Output the [x, y] coordinate of the center of the cell containing the given text.  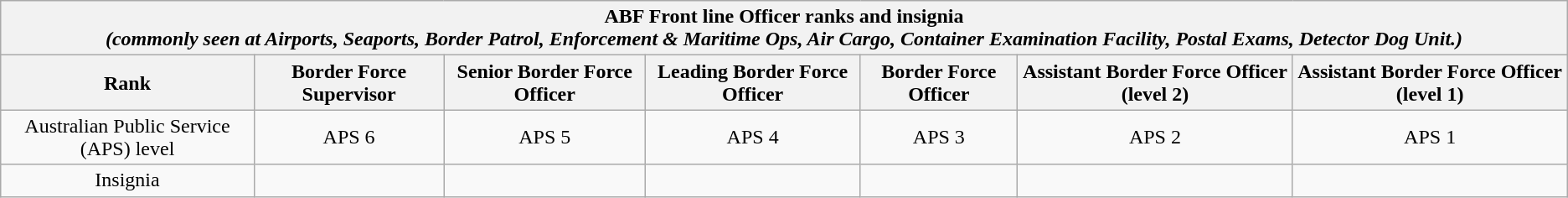
APS 2 [1155, 138]
Rank [127, 82]
Border Force Supervisor [348, 82]
APS 6 [348, 138]
APS 5 [544, 138]
APS 3 [939, 138]
Leading Border Force Officer [752, 82]
Insignia [127, 180]
Border Force Officer [939, 82]
APS 4 [752, 138]
APS 1 [1430, 138]
Australian Public Service (APS) level [127, 138]
Assistant Border Force Officer (level 2) [1155, 82]
Senior Border Force Officer [544, 82]
Assistant Border Force Officer (level 1) [1430, 82]
